Find where the given text appears and provide that cell's center as [X, Y] coordinate. 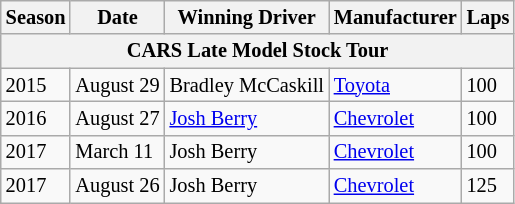
Winning Driver [247, 17]
August 29 [117, 85]
2016 [36, 118]
2015 [36, 85]
125 [488, 186]
Date [117, 17]
Laps [488, 17]
March 11 [117, 152]
August 27 [117, 118]
Manufacturer [396, 17]
Toyota [396, 85]
August 26 [117, 186]
CARS Late Model Stock Tour [258, 51]
Bradley McCaskill [247, 85]
Season [36, 17]
